From the cell containing the given text, extract its center point as [X, Y] coordinate. 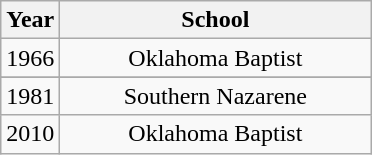
2010 [30, 134]
Year [30, 20]
1966 [30, 58]
Southern Nazarene [216, 96]
1981 [30, 96]
School [216, 20]
